Output the (x, y) coordinate of the center of the cell containing the given text.  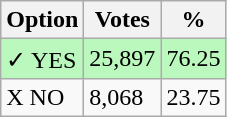
25,897 (122, 59)
% (194, 20)
X NO (42, 97)
8,068 (122, 97)
23.75 (194, 97)
✓ YES (42, 59)
76.25 (194, 59)
Option (42, 20)
Votes (122, 20)
